From the cell containing the given text, extract its center point as [X, Y] coordinate. 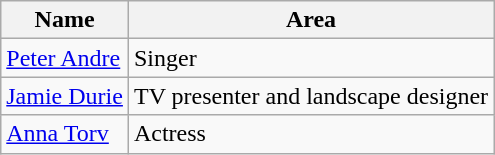
Area [310, 20]
Actress [310, 134]
TV presenter and landscape designer [310, 96]
Name [65, 20]
Singer [310, 58]
Peter Andre [65, 58]
Jamie Durie [65, 96]
Anna Torv [65, 134]
